Scan for the cell matching the given text and deliver its (X, Y) coordinate at center. 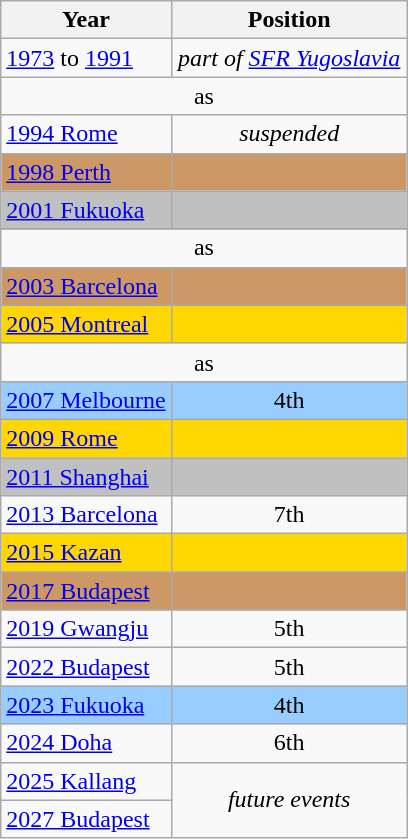
part of SFR Yugoslavia (289, 58)
2013 Barcelona (86, 515)
1994 Rome (86, 134)
2022 Budapest (86, 667)
2019 Gwangju (86, 629)
2007 Melbourne (86, 400)
2015 Kazan (86, 553)
2025 Kallang (86, 781)
Position (289, 20)
future events (289, 800)
2011 Shanghai (86, 477)
suspended (289, 134)
1998 Perth (86, 172)
2003 Barcelona (86, 286)
2009 Rome (86, 438)
2027 Budapest (86, 819)
2023 Fukuoka (86, 705)
2005 Montreal (86, 324)
7th (289, 515)
2001 Fukuoka (86, 210)
Year (86, 20)
1973 to 1991 (86, 58)
2024 Doha (86, 743)
2017 Budapest (86, 591)
6th (289, 743)
